Determine the [x, y] coordinate at the center of the cell enclosing the given text.  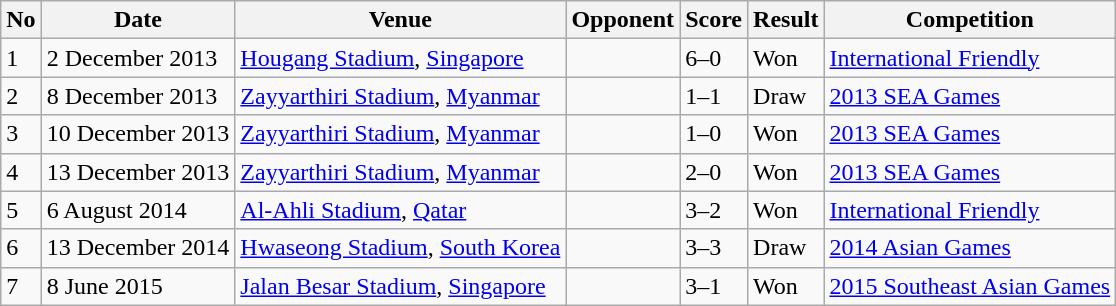
Result [786, 20]
1 [21, 58]
2 [21, 96]
7 [21, 286]
2–0 [714, 172]
Hougang Stadium, Singapore [400, 58]
3–2 [714, 210]
No [21, 20]
Jalan Besar Stadium, Singapore [400, 286]
4 [21, 172]
Venue [400, 20]
6 [21, 248]
Score [714, 20]
2015 Southeast Asian Games [970, 286]
10 December 2013 [138, 134]
1–0 [714, 134]
2014 Asian Games [970, 248]
2 December 2013 [138, 58]
Al-Ahli Stadium, Qatar [400, 210]
5 [21, 210]
Hwaseong Stadium, South Korea [400, 248]
Date [138, 20]
3–3 [714, 248]
8 December 2013 [138, 96]
6 August 2014 [138, 210]
8 June 2015 [138, 286]
3–1 [714, 286]
Competition [970, 20]
1–1 [714, 96]
3 [21, 134]
Opponent [623, 20]
13 December 2014 [138, 248]
13 December 2013 [138, 172]
6–0 [714, 58]
